Scan for the cell matching the given text and deliver its [X, Y] coordinate at center. 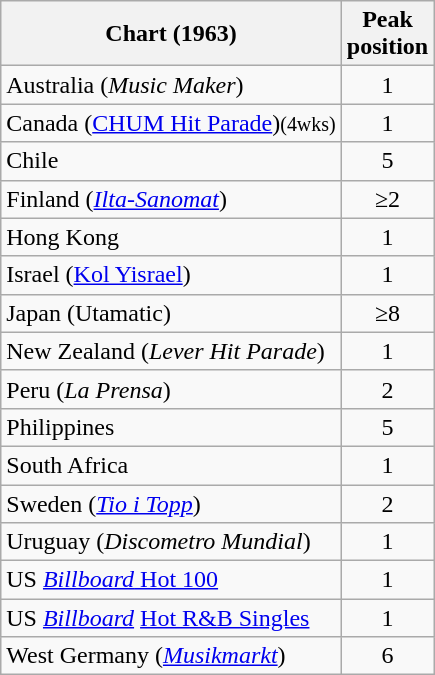
South Africa [172, 465]
Israel (Kol Yisrael) [172, 275]
Sweden (Tio i Topp) [172, 503]
Australia (Music Maker) [172, 85]
US Billboard Hot R&B Singles [172, 618]
Chile [172, 161]
New Zealand (Lever Hit Parade) [172, 351]
Peru (La Prensa) [172, 389]
≥2 [387, 199]
Hong Kong [172, 237]
West Germany (Musikmarkt) [172, 656]
Philippines [172, 427]
Finland (Ilta-Sanomat) [172, 199]
Canada (CHUM Hit Parade)(4wks) [172, 123]
US Billboard Hot 100 [172, 580]
6 [387, 656]
Peakposition [387, 34]
Chart (1963) [172, 34]
Japan (Utamatic) [172, 313]
Uruguay (Discometro Mundial) [172, 542]
≥8 [387, 313]
